Return the (X, Y) coordinate for the center point of the cell that contains the specified text.  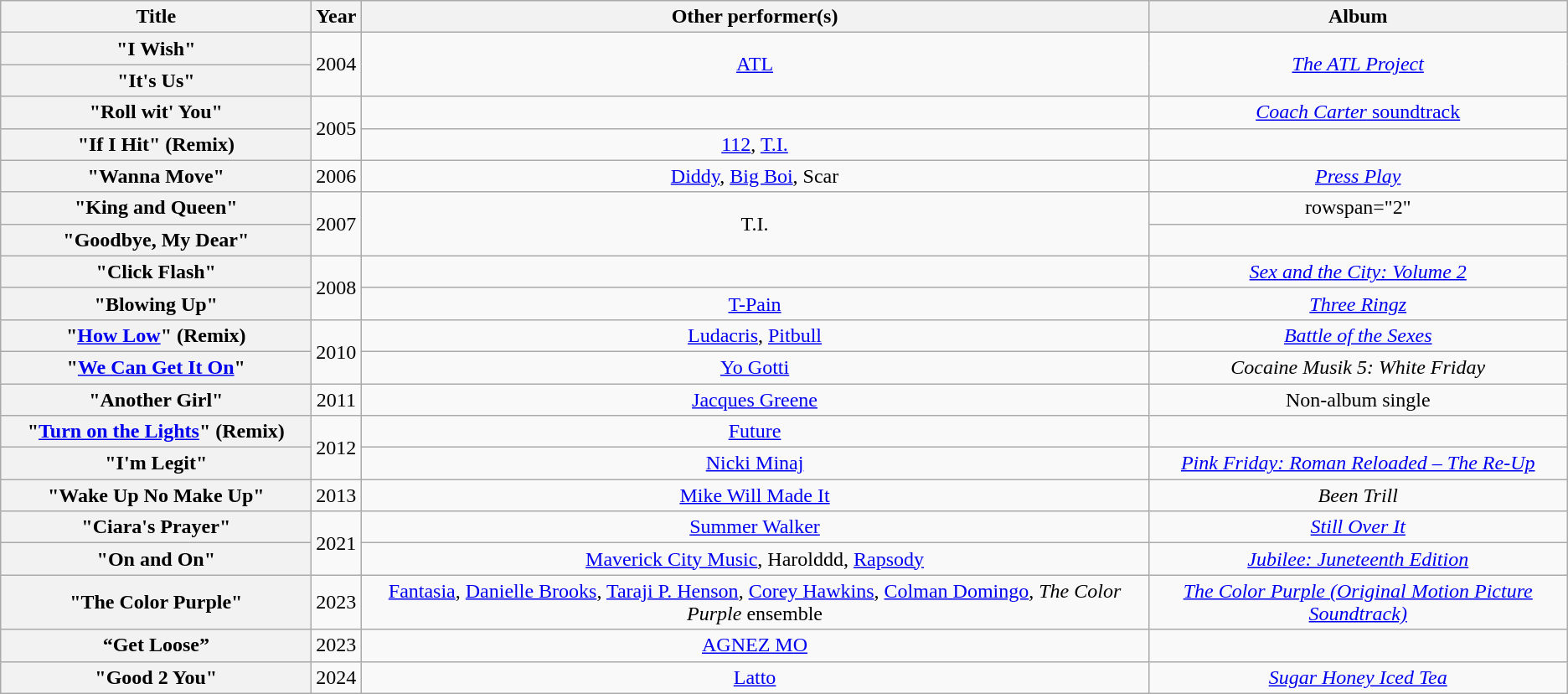
Title (156, 17)
Pink Friday: Roman Reloaded – The Re-Up (1358, 464)
Cocaine Musik 5: White Friday (1358, 367)
2008 (337, 287)
Future (755, 432)
Jacques Greene (755, 400)
Battle of the Sexes (1358, 335)
rowspan="2" (1358, 208)
Three Ringz (1358, 303)
"Wake Up No Make Up" (156, 495)
Year (337, 17)
2005 (337, 128)
Diddy, Big Boi, Scar (755, 176)
Sex and the City: Volume 2 (1358, 272)
AGNEZ MO (755, 645)
"On and On" (156, 559)
2012 (337, 448)
"Good 2 You" (156, 677)
"Blowing Up" (156, 303)
Ludacris, Pitbull (755, 335)
"The Color Purple" (156, 602)
2021 (337, 543)
2013 (337, 495)
2024 (337, 677)
Fantasia, Danielle Brooks, Taraji P. Henson, Corey Hawkins, Colman Domingo, The Color Purple ensemble (755, 602)
"Ciara's Prayer" (156, 527)
Jubilee: Juneteenth Edition (1358, 559)
Mike Will Made It (755, 495)
"King and Queen" (156, 208)
2007 (337, 224)
"Wanna Move" (156, 176)
T-Pain (755, 303)
2011 (337, 400)
Album (1358, 17)
"Roll wit' You" (156, 112)
"I'm Legit" (156, 464)
The Color Purple (Original Motion Picture Soundtrack) (1358, 602)
Non-album single (1358, 400)
Nicki Minaj (755, 464)
Maverick City Music, Harolddd, Rapsody (755, 559)
"Another Girl" (156, 400)
ATL (755, 65)
"Turn on the Lights" (Remix) (156, 432)
"We Can Get It On" (156, 367)
112, T.I. (755, 144)
2010 (337, 351)
Sugar Honey Iced Tea (1358, 677)
T.I. (755, 224)
"How Low" (Remix) (156, 335)
Been Trill (1358, 495)
Summer Walker (755, 527)
"If I Hit" (Remix) (156, 144)
“Get Loose” (156, 645)
Yo Gotti (755, 367)
The ATL Project (1358, 65)
"I Wish" (156, 49)
"It's Us" (156, 80)
"Goodbye, My Dear" (156, 240)
2006 (337, 176)
Still Over It (1358, 527)
Latto (755, 677)
Coach Carter soundtrack (1358, 112)
Press Play (1358, 176)
Other performer(s) (755, 17)
"Click Flash" (156, 272)
2004 (337, 65)
